Locate the cell with the specified text and output its (x, y) center coordinate. 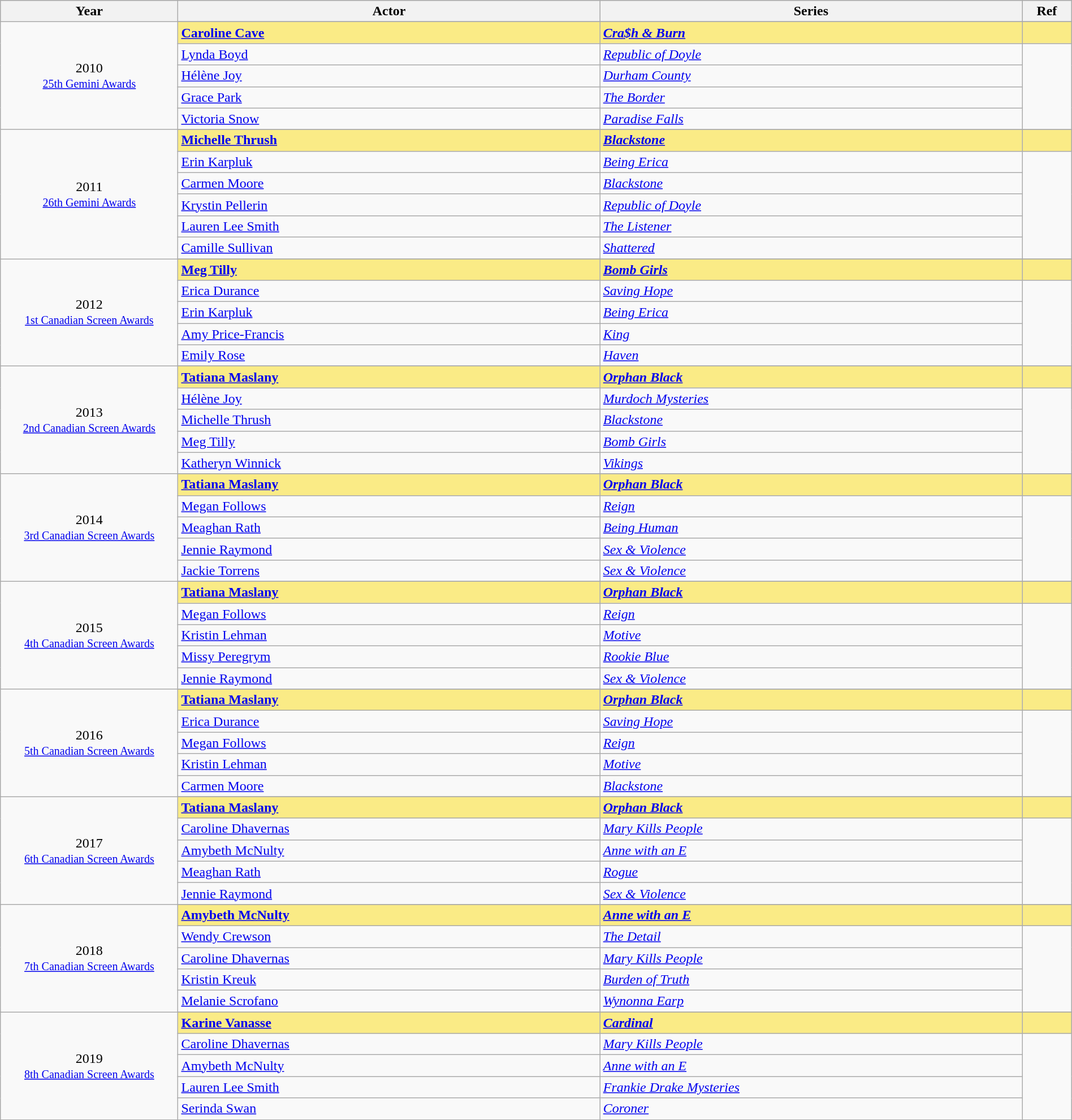
Actor (389, 11)
Caroline Cave (389, 33)
2018 7th Canadian Screen Awards (89, 958)
Kristin Kreuk (389, 980)
Krystin Pellerin (389, 205)
Year (89, 11)
2015 4th Canadian Screen Awards (89, 635)
Durham County (811, 76)
2014 3rd Canadian Screen Awards (89, 527)
Paradise Falls (811, 119)
The Listener (811, 226)
Rogue (811, 872)
Serinda Swan (389, 1109)
Haven (811, 356)
Amy Price-Francis (389, 334)
Cardinal (811, 1023)
Murdoch Mysteries (811, 399)
2017 6th Canadian Screen Awards (89, 850)
King (811, 334)
2016 5th Canadian Screen Awards (89, 743)
Emily Rose (389, 356)
2011 26th Gemini Awards (89, 194)
Ref (1047, 11)
Series (811, 11)
Jackie Torrens (389, 570)
Coroner (811, 1109)
Lynda Boyd (389, 54)
Victoria Snow (389, 119)
2019 8th Canadian Screen Awards (89, 1066)
Cra$h & Burn (811, 33)
2012 1st Canadian Screen Awards (89, 313)
Katheryn Winnick (389, 463)
Wendy Crewson (389, 936)
2013 2nd Canadian Screen Awards (89, 420)
Melanie Scrofano (389, 1001)
Wynonna Earp (811, 1001)
The Border (811, 97)
Burden of Truth (811, 980)
2010 25th Gemini Awards (89, 76)
Frankie Drake Mysteries (811, 1087)
Shattered (811, 248)
Karine Vanasse (389, 1023)
Rookie Blue (811, 657)
The Detail (811, 936)
Being Human (811, 527)
Camille Sullivan (389, 248)
Vikings (811, 463)
Grace Park (389, 97)
Missy Peregrym (389, 657)
